Determine the [x, y] coordinate at the center of the cell enclosing the given text.  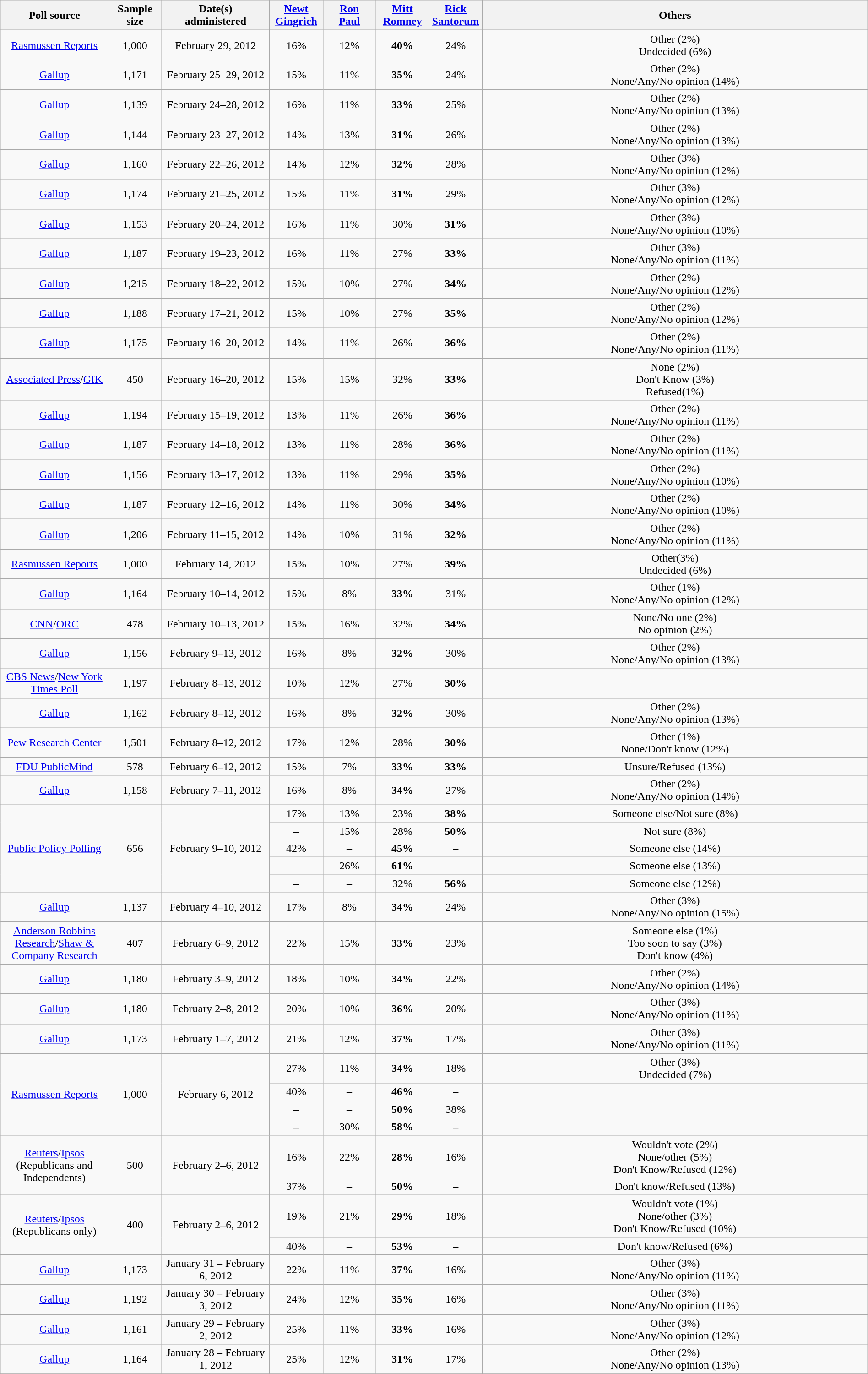
Wouldn't vote (1%)None/other (3%)Don't Know/Refused (10%) [675, 1216]
Anderson Robbins Research/Shaw & Company Research [54, 943]
February 25–29, 2012 [216, 75]
Samplesize [135, 16]
February 14, 2012 [216, 564]
February 6, 2012 [216, 1095]
1,192 [135, 1300]
400 [135, 1225]
February 9–10, 2012 [216, 848]
February 13–17, 2012 [216, 474]
Don't know/Refused (6%) [675, 1246]
Pew Research Center [54, 743]
Public Policy Polling [54, 848]
February 12–16, 2012 [216, 505]
1,175 [135, 343]
1,139 [135, 104]
February 23–27, 2012 [216, 135]
Not sure (8%) [675, 831]
Ron Paul [349, 16]
Other (3%)Undecided (7%) [675, 1068]
February 8–13, 2012 [216, 683]
1,161 [135, 1329]
1,162 [135, 713]
1,206 [135, 534]
None/No one (2%)No opinion (2%) [675, 624]
February 17–21, 2012 [216, 313]
CBS News/New York Times Poll [54, 683]
Associated Press/GfK [54, 379]
58% [402, 1127]
Reuters/Ipsos (Republicans only) [54, 1225]
656 [135, 848]
Other (2%)Undecided (6%) [675, 45]
February 4–10, 2012 [216, 907]
407 [135, 943]
Someone else/Not sure (8%) [675, 813]
Date(s) administered [216, 16]
1,153 [135, 224]
January 30 – February 3, 2012 [216, 1300]
Rick Santorum [456, 16]
February 7–11, 2012 [216, 790]
CNN/ORC [54, 624]
1,171 [135, 75]
Poll source [54, 16]
Don't know/Refused (13%) [675, 1186]
Newt Gingrich [296, 16]
February 10–14, 2012 [216, 594]
February 9–13, 2012 [216, 653]
1,174 [135, 194]
February 21–25, 2012 [216, 194]
February 19–23, 2012 [216, 254]
February 15–19, 2012 [216, 415]
1,197 [135, 683]
61% [402, 866]
February 29, 2012 [216, 45]
1,160 [135, 164]
1,158 [135, 790]
46% [402, 1092]
19% [296, 1216]
578 [135, 766]
500 [135, 1165]
Someone else (14%) [675, 849]
Other (1%)None/Don't know (12%) [675, 743]
February 3–9, 2012 [216, 979]
February 14–18, 2012 [216, 445]
1,188 [135, 313]
February 6–9, 2012 [216, 943]
Someone else (1%)Too soon to say (3%)Don't know (4%) [675, 943]
53% [402, 1246]
1,144 [135, 135]
Other (1%)None/Any/No opinion (12%) [675, 594]
Other (3%)None/Any/No opinion (15%) [675, 907]
Reuters/Ipsos (Republicans and Independents) [54, 1165]
478 [135, 624]
Unsure/Refused (13%) [675, 766]
Someone else (13%) [675, 866]
1,215 [135, 283]
February 2–8, 2012 [216, 1009]
39% [456, 564]
42% [296, 849]
Other (3%)None/Any/No opinion (10%) [675, 224]
56% [456, 883]
450 [135, 379]
1,137 [135, 907]
Wouldn't vote (2%)None/other (5%)Don't Know/Refused (12%) [675, 1156]
February 18–22, 2012 [216, 283]
Other(3%) Undecided (6%) [675, 564]
45% [402, 849]
7% [349, 766]
1,194 [135, 415]
February 11–15, 2012 [216, 534]
January 31 – February 6, 2012 [216, 1270]
Someone else (12%) [675, 883]
January 29 – February 2, 2012 [216, 1329]
February 1–7, 2012 [216, 1039]
1,501 [135, 743]
February 6–12, 2012 [216, 766]
FDU PublicMind [54, 766]
February 10–13, 2012 [216, 624]
None (2%)Don't Know (3%)Refused(1%) [675, 379]
Others [675, 16]
February 22–26, 2012 [216, 164]
February 24–28, 2012 [216, 104]
Mitt Romney [402, 16]
January 28 – February 1, 2012 [216, 1359]
February 20–24, 2012 [216, 224]
